Return the [x, y] coordinate for the center point of the cell that contains the specified text.  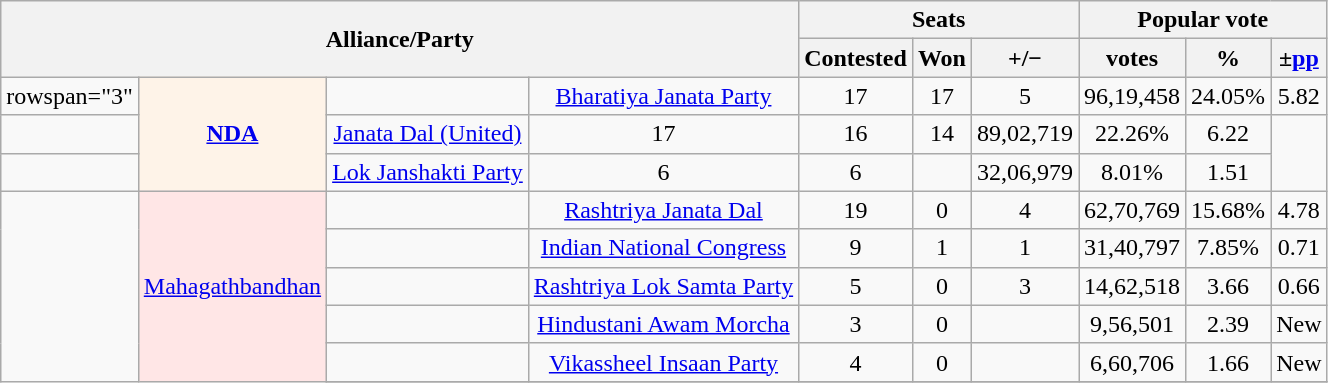
1.51 [1228, 172]
NDA [232, 134]
Won [942, 58]
rowspan="3" [70, 96]
0.71 [1299, 248]
6,60,706 [1132, 362]
2.39 [1228, 324]
5.82 [1299, 96]
8.01% [1132, 172]
19 [856, 210]
9,56,501 [1132, 324]
Seats [939, 20]
24.05% [1228, 96]
1.66 [1228, 362]
Mahagathbandhan [232, 286]
4.78 [1299, 210]
22.26% [1132, 134]
Popular vote [1204, 20]
Contested [856, 58]
14 [942, 134]
89,02,719 [1024, 134]
0.66 [1299, 286]
16 [856, 134]
Indian National Congress [663, 248]
15.68% [1228, 210]
±pp [1299, 58]
96,19,458 [1132, 96]
Hindustani Awam Morcha [663, 324]
14,62,518 [1132, 286]
Alliance/Party [400, 39]
Lok Janshakti Party [428, 172]
Rashtriya Lok Samta Party [663, 286]
3.66 [1228, 286]
Vikassheel Insaan Party [663, 362]
9 [856, 248]
% [1228, 58]
62,70,769 [1132, 210]
31,40,797 [1132, 248]
6.22 [1228, 134]
+/− [1024, 58]
Bharatiya Janata Party [663, 96]
Rashtriya Janata Dal [663, 210]
Janata Dal (United) [428, 134]
7.85% [1228, 248]
32,06,979 [1024, 172]
votes [1132, 58]
